Extract the [x, y] coordinate from the center of the cell holding the provided text.  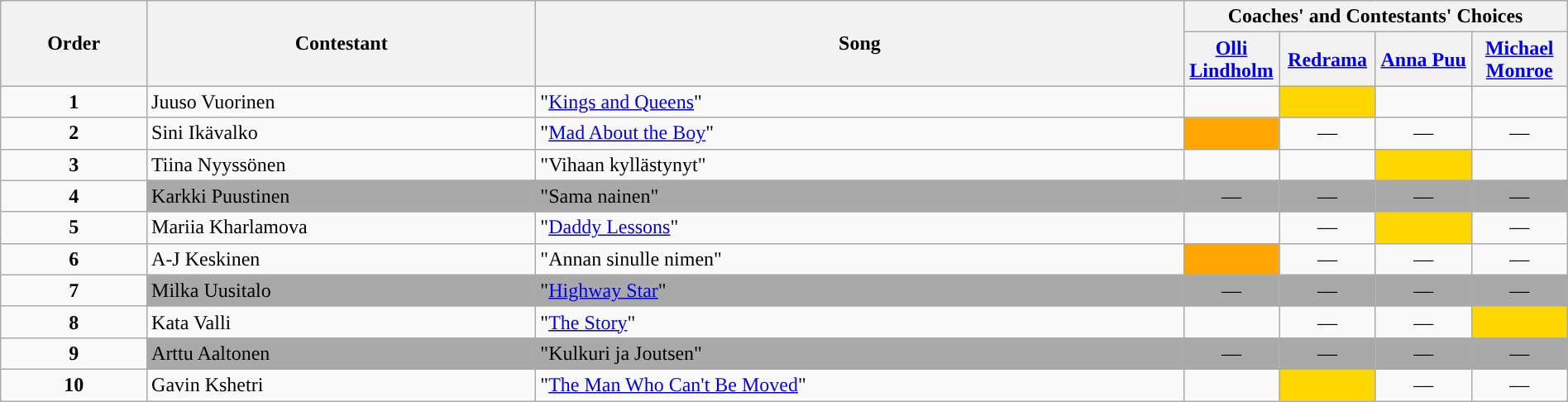
"Annan sinulle nimen" [860, 259]
"Sama nainen" [860, 196]
"Mad About the Boy" [860, 133]
"Highway Star" [860, 290]
Milka Uusitalo [342, 290]
Contestant [342, 43]
"The Story" [860, 322]
1 [74, 102]
10 [74, 385]
4 [74, 196]
3 [74, 165]
Michael Monroe [1519, 60]
Mariia Kharlamova [342, 227]
"Daddy Lessons" [860, 227]
Redrama [1327, 60]
Gavin Kshetri [342, 385]
Olli Lindholm [1231, 60]
Order [74, 43]
5 [74, 227]
6 [74, 259]
Karkki Puustinen [342, 196]
Kata Valli [342, 322]
Tiina Nyyssönen [342, 165]
Song [860, 43]
"The Man Who Can't Be Moved" [860, 385]
Coaches' and Contestants' Choices [1375, 17]
Juuso Vuorinen [342, 102]
Sini Ikävalko [342, 133]
7 [74, 290]
9 [74, 353]
Arttu Aaltonen [342, 353]
2 [74, 133]
8 [74, 322]
"Kulkuri ja Joutsen" [860, 353]
A-J Keskinen [342, 259]
"Kings and Queens" [860, 102]
Anna Puu [1423, 60]
"Vihaan kyllästynyt" [860, 165]
